Detect which cell encompasses the target text, then output its [X, Y] center coordinate. 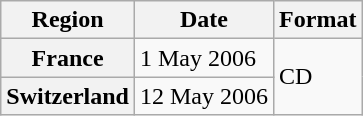
1 May 2006 [204, 58]
France [68, 58]
12 May 2006 [204, 96]
CD [318, 77]
Format [318, 20]
Switzerland [68, 96]
Region [68, 20]
Date [204, 20]
